Provide the (X, Y) coordinate of the cell's center where the given text is located.  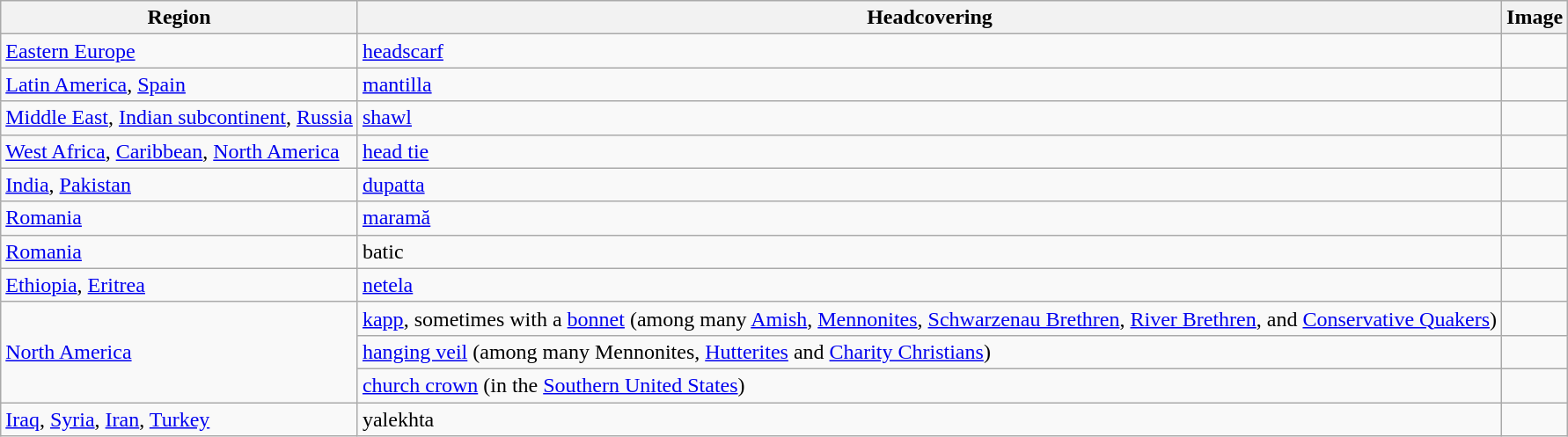
head tie (929, 151)
North America (180, 352)
Iraq, Syria, Iran, Turkey (180, 419)
hanging veil (among many Mennonites, Hutterites and Charity Christians) (929, 352)
Headcovering (929, 18)
India, Pakistan (180, 185)
West Africa, Caribbean, North America (180, 151)
kapp, sometimes with a bonnet (among many Amish, Mennonites, Schwarzenau Brethren, River Brethren, and Conservative Quakers) (929, 318)
Image (1535, 18)
mantilla (929, 84)
batic (929, 251)
yalekhta (929, 419)
headscarf (929, 51)
Eastern Europe (180, 51)
Middle East, Indian subcontinent, Russia (180, 118)
Ethiopia, Eritrea (180, 285)
dupatta (929, 185)
shawl (929, 118)
netela (929, 285)
Latin America, Spain (180, 84)
church crown (in the Southern United States) (929, 385)
Region (180, 18)
maramă (929, 218)
